Search for the cell housing the specified text and yield its (x, y) center coordinate. 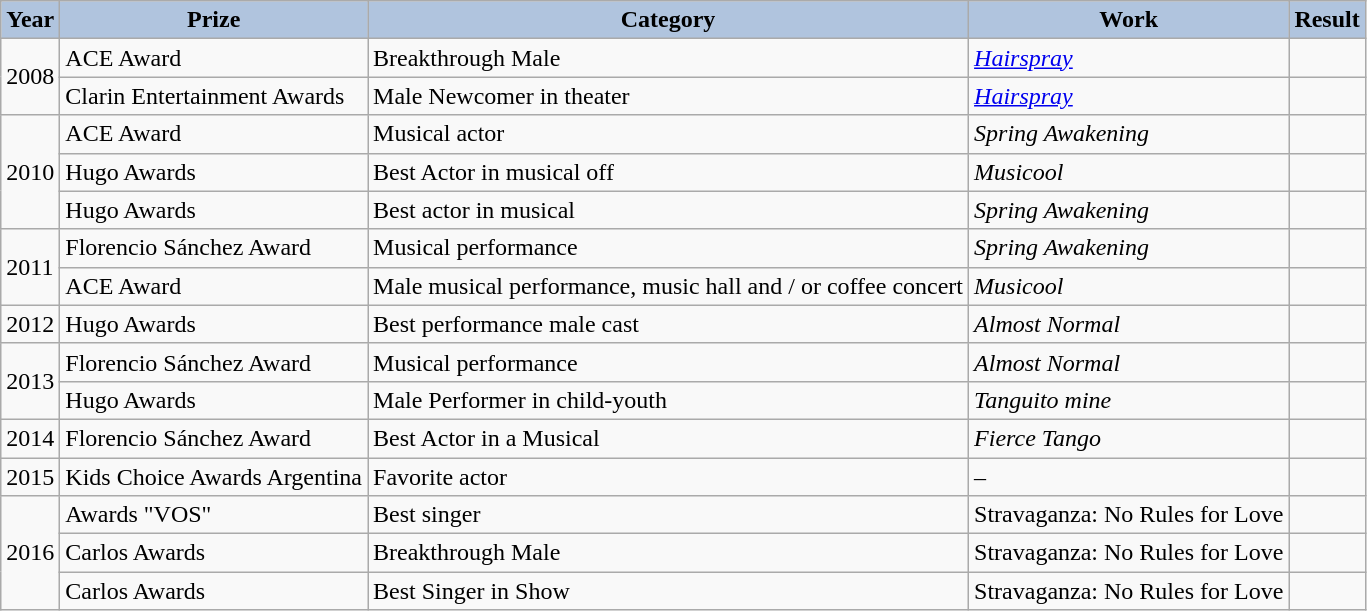
– (1129, 477)
Best actor in musical (668, 210)
2010 (30, 172)
Clarin Entertainment Awards (214, 96)
Best performance male cast (668, 324)
2015 (30, 477)
Prize (214, 20)
Best Actor in musical off (668, 172)
2013 (30, 381)
Best singer (668, 515)
Result (1327, 20)
2011 (30, 267)
Favorite actor (668, 477)
Category (668, 20)
2016 (30, 553)
Best Actor in a Musical (668, 438)
Work (1129, 20)
Male Performer in child-youth (668, 400)
Year (30, 20)
2014 (30, 438)
Tanguito mine (1129, 400)
Kids Choice Awards Argentina (214, 477)
2012 (30, 324)
Male Newcomer in theater (668, 96)
Male musical performance, music hall and / or coffee concert (668, 286)
Awards "VOS" (214, 515)
Fierce Tango (1129, 438)
Best Singer in Show (668, 591)
Musical actor (668, 134)
2008 (30, 77)
